For the text-containing cell, return its midpoint in (X, Y) coordinate format. 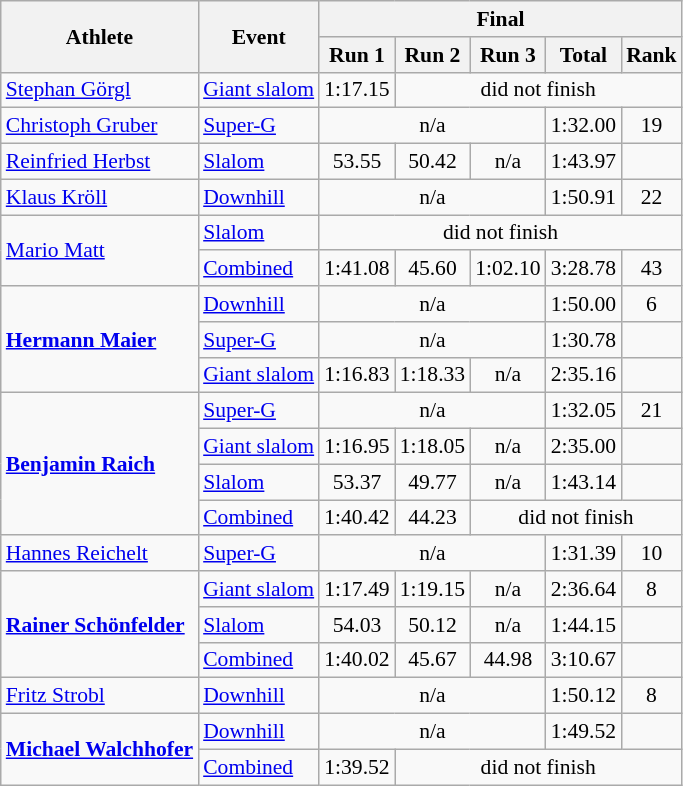
Rainer Schönfelder (100, 624)
1:49.52 (584, 732)
45.67 (432, 660)
54.03 (356, 625)
10 (652, 554)
1:40.42 (356, 518)
Hannes Reichelt (100, 554)
50.12 (432, 625)
1:17.49 (356, 589)
21 (652, 411)
Klaus Kröll (100, 197)
Reinfried Herbst (100, 162)
2:35.00 (584, 447)
1:32.00 (584, 126)
Fritz Strobl (100, 696)
2:36.64 (584, 589)
3:10.67 (584, 660)
Run 2 (432, 55)
1:50.12 (584, 696)
1:50.91 (584, 197)
Rank (652, 55)
Michael Walchhofer (100, 750)
1:18.05 (432, 447)
Stephan Görgl (100, 90)
Run 1 (356, 55)
1:18.33 (432, 375)
3:28.78 (584, 269)
22 (652, 197)
1:44.15 (584, 625)
45.60 (432, 269)
Total (584, 55)
1:30.78 (584, 340)
49.77 (432, 482)
44.23 (432, 518)
1:40.02 (356, 660)
43 (652, 269)
1:17.15 (356, 90)
Hermann Maier (100, 340)
Mario Matt (100, 250)
Final (500, 19)
1:50.00 (584, 304)
6 (652, 304)
Christoph Gruber (100, 126)
1:41.08 (356, 269)
1:31.39 (584, 554)
1:19.15 (432, 589)
1:16.95 (356, 447)
19 (652, 126)
Event (258, 36)
1:16.83 (356, 375)
Athlete (100, 36)
1:43.97 (584, 162)
1:32.05 (584, 411)
44.98 (508, 660)
53.37 (356, 482)
1:43.14 (584, 482)
53.55 (356, 162)
1:02.10 (508, 269)
Run 3 (508, 55)
Benjamin Raich (100, 464)
2:35.16 (584, 375)
50.42 (432, 162)
1:39.52 (356, 767)
